Provide the (X, Y) coordinate of the cell's center where the given text is located.  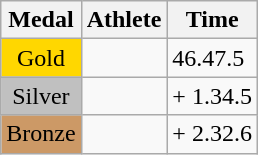
Athlete (124, 20)
Bronze (41, 134)
+ 2.32.6 (212, 134)
Time (212, 20)
+ 1.34.5 (212, 96)
46.47.5 (212, 58)
Silver (41, 96)
Gold (41, 58)
Medal (41, 20)
